From the cell containing the given text, extract its center point as [x, y] coordinate. 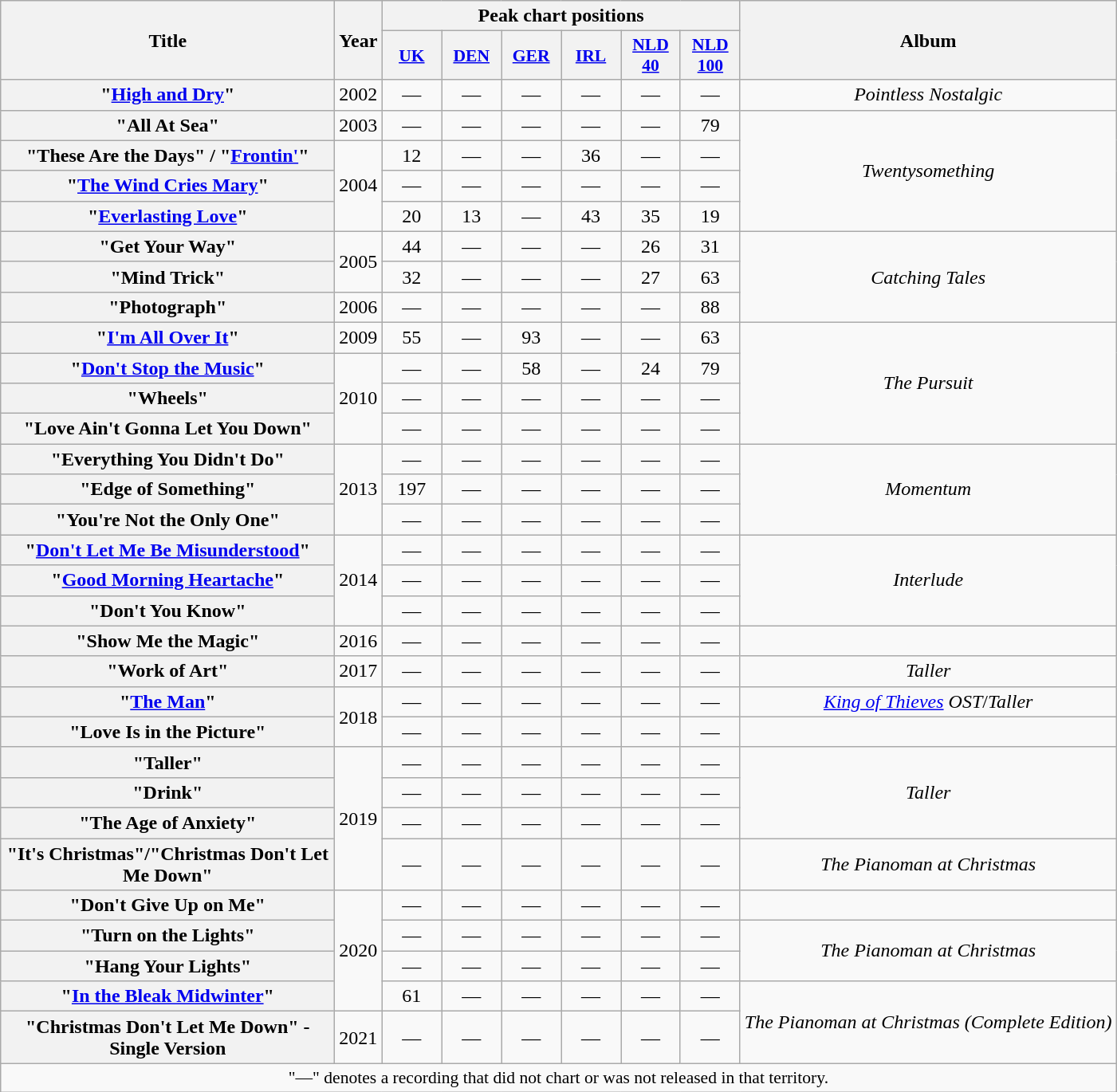
36 [592, 155]
197 [411, 489]
2019 [359, 818]
"You're Not the Only One" [167, 520]
12 [411, 155]
Interlude [928, 580]
2020 [359, 951]
20 [411, 216]
2009 [359, 337]
UK [411, 56]
2006 [359, 307]
43 [592, 216]
Title [167, 40]
"Show Me the Magic" [167, 641]
GER [531, 56]
"All At Sea" [167, 125]
"Christmas Don't Let Me Down" - Single Version [167, 1038]
2017 [359, 671]
Pointless Nostalgic [928, 95]
"Hang Your Lights" [167, 966]
2002 [359, 95]
NLD40 [651, 56]
"Mind Trick" [167, 277]
26 [651, 246]
2004 [359, 186]
32 [411, 277]
"The Age of Anxiety" [167, 823]
61 [411, 996]
"Don't Stop the Music" [167, 367]
Momentum [928, 489]
58 [531, 367]
"Photograph" [167, 307]
"Work of Art" [167, 671]
DEN [472, 56]
"Love Ain't Gonna Let You Down" [167, 429]
55 [411, 337]
"Drink" [167, 792]
24 [651, 367]
"Turn on the Lights" [167, 936]
2018 [359, 717]
The Pianoman at Christmas (Complete Edition) [928, 1022]
2013 [359, 489]
"In the Bleak Midwinter" [167, 996]
Twentysomething [928, 171]
"I'm All Over It" [167, 337]
"The Man" [167, 701]
"These Are the Days" / "Frontin'" [167, 155]
NLD100 [710, 56]
Catching Tales [928, 277]
The Pursuit [928, 383]
19 [710, 216]
"—" denotes a recording that did not chart or was not released in that territory. [558, 1078]
13 [472, 216]
2003 [359, 125]
"Love Is in the Picture" [167, 732]
"The Wind Cries Mary" [167, 186]
"High and Dry" [167, 95]
35 [651, 216]
"Don't Give Up on Me" [167, 905]
88 [710, 307]
2014 [359, 580]
44 [411, 246]
2010 [359, 398]
Year [359, 40]
"Wheels" [167, 399]
93 [531, 337]
IRL [592, 56]
Album [928, 40]
"Everything You Didn't Do" [167, 459]
"Edge of Something" [167, 489]
"Good Morning Heartache" [167, 580]
2005 [359, 261]
27 [651, 277]
"Everlasting Love" [167, 216]
Peak chart positions [561, 16]
King of Thieves OST/Taller [928, 701]
"Don't You Know" [167, 611]
"Taller" [167, 762]
"It's Christmas"/"Christmas Don't Let Me Down" [167, 864]
31 [710, 246]
2016 [359, 641]
"Don't Let Me Be Misunderstood" [167, 550]
2021 [359, 1038]
"Get Your Way" [167, 246]
